Output the (X, Y) coordinate of the center of the cell containing the given text.  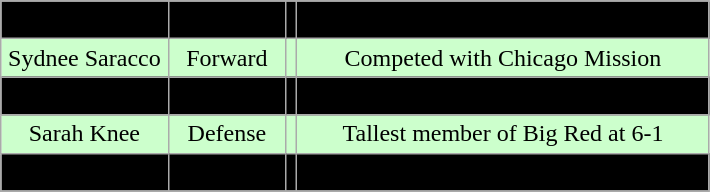
Tallest member of Big Red at 6-1 (503, 134)
Sydnee Saracco (84, 58)
Former member of Mississauga Jr. Chiefs (503, 172)
Competed with Chicago Mission (503, 58)
Amelia Boughn (84, 172)
Sarah Knee (84, 134)
Erin O’Connor (84, 20)
Member of Chicago Young Americans (503, 20)
Attended Shattuck St. Mary’s (503, 96)
Goaltender (227, 172)
Morgan McKim (84, 96)
